Return (X, Y) of the center of cell containing provided text 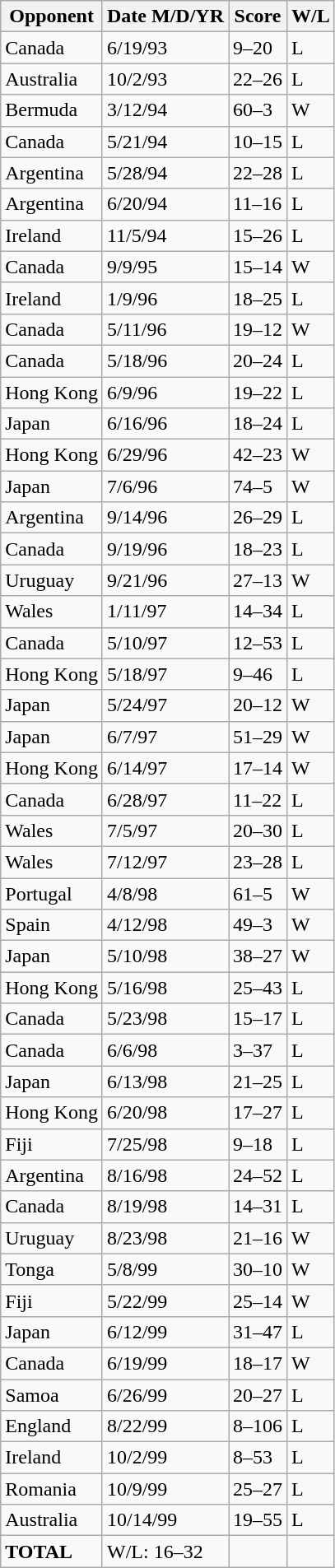
6/20/94 (165, 204)
9–46 (258, 674)
7/12/97 (165, 862)
6/14/97 (165, 768)
5/10/97 (165, 643)
6/19/99 (165, 1363)
3–37 (258, 1050)
9/19/96 (165, 549)
7/5/97 (165, 831)
9/14/96 (165, 518)
10/9/99 (165, 1489)
5/22/99 (165, 1300)
TOTAL (52, 1552)
4/12/98 (165, 925)
8–106 (258, 1426)
W/L (311, 16)
20–30 (258, 831)
18–25 (258, 298)
10/2/99 (165, 1458)
42–23 (258, 455)
5/24/97 (165, 705)
6/26/99 (165, 1395)
10/2/93 (165, 79)
19–22 (258, 393)
38–27 (258, 956)
6/29/96 (165, 455)
Romania (52, 1489)
9/9/95 (165, 267)
22–28 (258, 173)
51–29 (258, 737)
8/19/98 (165, 1207)
6/16/96 (165, 424)
5/8/99 (165, 1269)
25–14 (258, 1300)
8/16/98 (165, 1175)
74–5 (258, 486)
5/11/96 (165, 329)
21–16 (258, 1238)
Portugal (52, 893)
8–53 (258, 1458)
61–5 (258, 893)
27–13 (258, 580)
5/21/94 (165, 142)
Opponent (52, 16)
5/10/98 (165, 956)
Tonga (52, 1269)
18–17 (258, 1363)
9–18 (258, 1144)
5/28/94 (165, 173)
20–12 (258, 705)
11–22 (258, 799)
60–3 (258, 110)
18–24 (258, 424)
19–55 (258, 1520)
5/23/98 (165, 1019)
10–15 (258, 142)
8/22/99 (165, 1426)
15–26 (258, 235)
5/16/98 (165, 988)
22–26 (258, 79)
Spain (52, 925)
4/8/98 (165, 893)
6/19/93 (165, 48)
Samoa (52, 1395)
Score (258, 16)
6/28/97 (165, 799)
6/6/98 (165, 1050)
8/23/98 (165, 1238)
6/13/98 (165, 1082)
18–23 (258, 549)
10/14/99 (165, 1520)
7/6/96 (165, 486)
England (52, 1426)
23–28 (258, 862)
9–20 (258, 48)
49–3 (258, 925)
20–24 (258, 361)
6/20/98 (165, 1113)
31–47 (258, 1332)
15–14 (258, 267)
26–29 (258, 518)
25–27 (258, 1489)
17–14 (258, 768)
17–27 (258, 1113)
W/L: 16–32 (165, 1552)
15–17 (258, 1019)
5/18/97 (165, 674)
6/7/97 (165, 737)
11/5/94 (165, 235)
21–25 (258, 1082)
3/12/94 (165, 110)
7/25/98 (165, 1144)
14–34 (258, 612)
25–43 (258, 988)
14–31 (258, 1207)
Bermuda (52, 110)
6/9/96 (165, 393)
20–27 (258, 1395)
12–53 (258, 643)
19–12 (258, 329)
1/11/97 (165, 612)
11–16 (258, 204)
6/12/99 (165, 1332)
24–52 (258, 1175)
5/18/96 (165, 361)
9/21/96 (165, 580)
Date M/D/YR (165, 16)
30–10 (258, 1269)
1/9/96 (165, 298)
